Return the [X, Y] coordinate for the center point of the cell that contains the specified text.  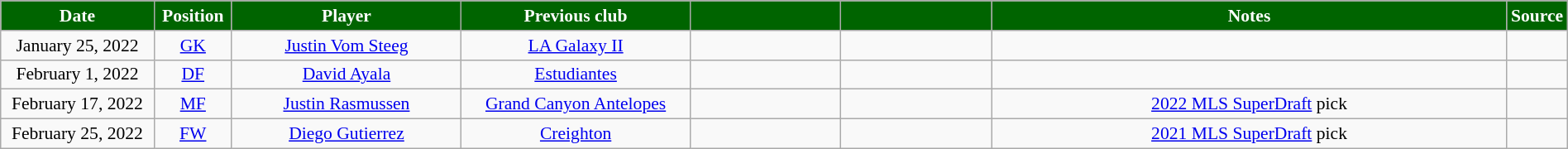
DF [193, 74]
MF [193, 104]
Player [346, 16]
FW [193, 134]
February 25, 2022 [78, 134]
Justin Rasmussen [346, 104]
Diego Gutierrez [346, 134]
February 1, 2022 [78, 74]
February 17, 2022 [78, 104]
Notes [1249, 16]
Position [193, 16]
2021 MLS SuperDraft pick [1249, 134]
GK [193, 46]
Creighton [576, 134]
Date [78, 16]
Grand Canyon Antelopes [576, 104]
Justin Vom Steeg [346, 46]
Previous club [576, 16]
January 25, 2022 [78, 46]
Source [1537, 16]
Estudiantes [576, 74]
2022 MLS SuperDraft pick [1249, 104]
David Ayala [346, 74]
LA Galaxy II [576, 46]
